Locate the cell with the specified text and output its [X, Y] center coordinate. 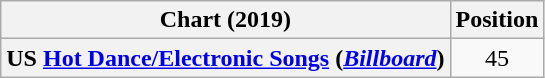
45 [497, 58]
US Hot Dance/Electronic Songs (Billboard) [226, 58]
Chart (2019) [226, 20]
Position [497, 20]
